Return (x, y) of the center of cell containing provided text 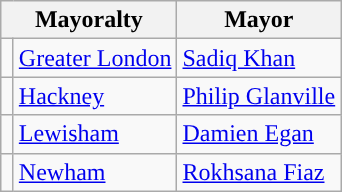
Newham (95, 172)
Philip Glanville (259, 96)
Damien Egan (259, 134)
Sadiq Khan (259, 58)
Rokhsana Fiaz (259, 172)
Lewisham (95, 134)
Mayoralty (89, 20)
Hackney (95, 96)
Greater London (95, 58)
Mayor (259, 20)
